Pinpoint the cell where the given text exists, returning its [X, Y] midpoint coordinate. 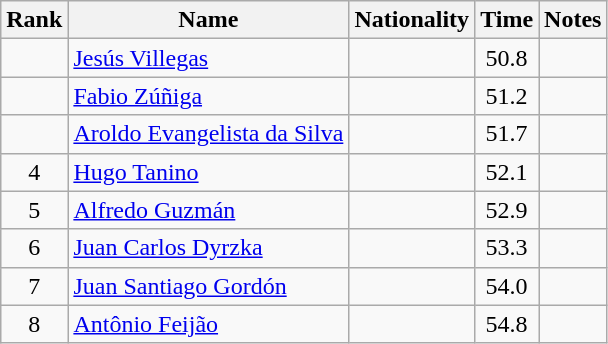
51.2 [507, 96]
Jesús Villegas [208, 58]
Juan Carlos Dyrzka [208, 248]
Notes [573, 20]
6 [34, 248]
Juan Santiago Gordón [208, 286]
Aroldo Evangelista da Silva [208, 134]
5 [34, 210]
50.8 [507, 58]
Name [208, 20]
Fabio Zúñiga [208, 96]
Hugo Tanino [208, 172]
51.7 [507, 134]
Nationality [412, 20]
8 [34, 324]
52.9 [507, 210]
Rank [34, 20]
Antônio Feijão [208, 324]
7 [34, 286]
54.8 [507, 324]
Time [507, 20]
54.0 [507, 286]
53.3 [507, 248]
52.1 [507, 172]
4 [34, 172]
Alfredo Guzmán [208, 210]
